Extract the [X, Y] coordinate from the center of the cell holding the provided text.  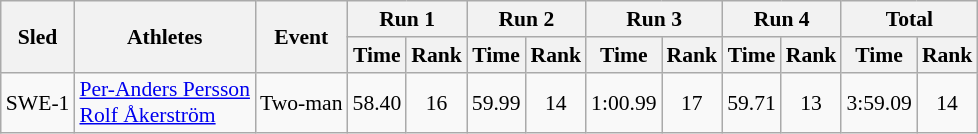
13 [812, 102]
3:59.09 [878, 102]
Total [909, 19]
Event [302, 36]
Run 2 [526, 19]
Run 1 [408, 19]
59.71 [752, 102]
Athletes [164, 36]
58.40 [378, 102]
Sled [38, 36]
1:00.99 [624, 102]
Two-man [302, 102]
Run 3 [654, 19]
16 [436, 102]
SWE-1 [38, 102]
17 [692, 102]
59.99 [496, 102]
Run 4 [782, 19]
Per-Anders PerssonRolf Åkerström [164, 102]
